Find where the given text appears and provide that cell's center as (X, Y) coordinate. 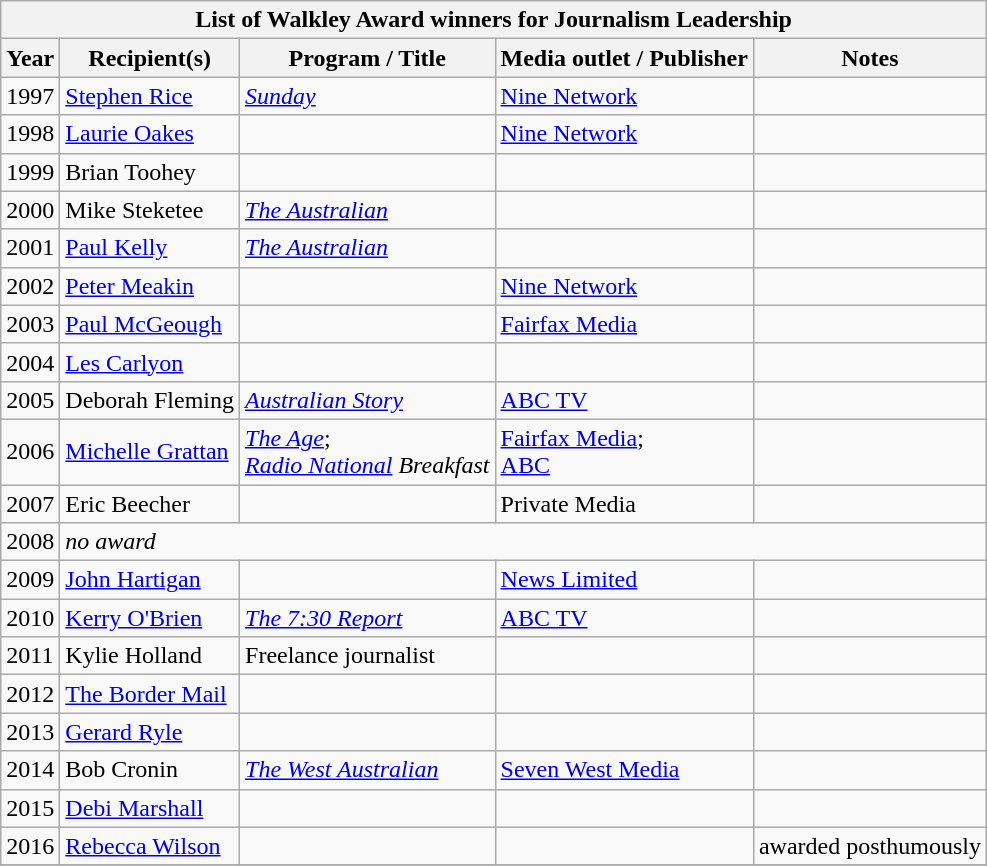
2000 (30, 210)
Gerard Ryle (150, 732)
Debi Marshall (150, 808)
2012 (30, 694)
Freelance journalist (368, 656)
The West Australian (368, 770)
Year (30, 58)
2007 (30, 503)
Peter Meakin (150, 286)
List of Walkley Award winners for Journalism Leadership (494, 20)
Recipient(s) (150, 58)
Seven West Media (624, 770)
2013 (30, 732)
Paul Kelly (150, 248)
Fairfax Media (624, 324)
Brian Toohey (150, 172)
2003 (30, 324)
no award (524, 542)
Fairfax Media;ABC (624, 452)
Paul McGeough (150, 324)
1999 (30, 172)
2008 (30, 542)
The Age; Radio National Breakfast (368, 452)
Michelle Grattan (150, 452)
2002 (30, 286)
The Border Mail (150, 694)
John Hartigan (150, 580)
1998 (30, 134)
1997 (30, 96)
Media outlet / Publisher (624, 58)
2015 (30, 808)
Mike Steketee (150, 210)
2001 (30, 248)
2005 (30, 400)
Stephen Rice (150, 96)
Private Media (624, 503)
Sunday (368, 96)
Eric Beecher (150, 503)
The 7:30 Report (368, 618)
2011 (30, 656)
2009 (30, 580)
Bob Cronin (150, 770)
2004 (30, 362)
2006 (30, 452)
Australian Story (368, 400)
2010 (30, 618)
Deborah Fleming (150, 400)
2016 (30, 846)
News Limited (624, 580)
Kylie Holland (150, 656)
Notes (870, 58)
Les Carlyon (150, 362)
Kerry O'Brien (150, 618)
Program / Title (368, 58)
2014 (30, 770)
awarded posthumously (870, 846)
Rebecca Wilson (150, 846)
Laurie Oakes (150, 134)
